Provide the (x, y) coordinate of the cell's center where the given text is located.  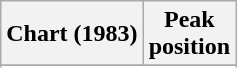
Peakposition (189, 34)
Chart (1983) (72, 34)
